Find where the given text appears and provide that cell's center as (x, y) coordinate. 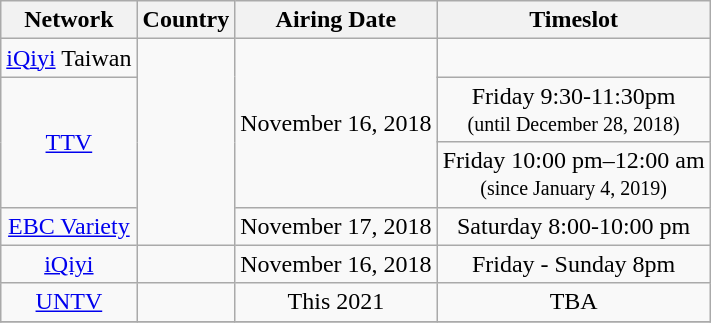
UNTV (69, 302)
Country (186, 20)
Friday 10:00 pm–12:00 am(since January 4, 2019) (574, 174)
EBC Variety (69, 226)
TTV (69, 142)
iQiyi (69, 264)
Timeslot (574, 20)
TBA (574, 302)
Saturday 8:00-10:00 pm (574, 226)
November 17, 2018 (336, 226)
This 2021 (336, 302)
Friday - Sunday 8pm (574, 264)
iQiyi Taiwan (69, 58)
Airing Date (336, 20)
Network (69, 20)
Friday 9:30-11:30pm(until December 28, 2018) (574, 110)
